Output the [x, y] coordinate of the center of the cell containing the given text.  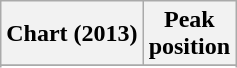
Chart (2013) [72, 34]
Peakposition [189, 34]
